Identify which cell holds the provided text, then report its (X, Y) central coordinate. 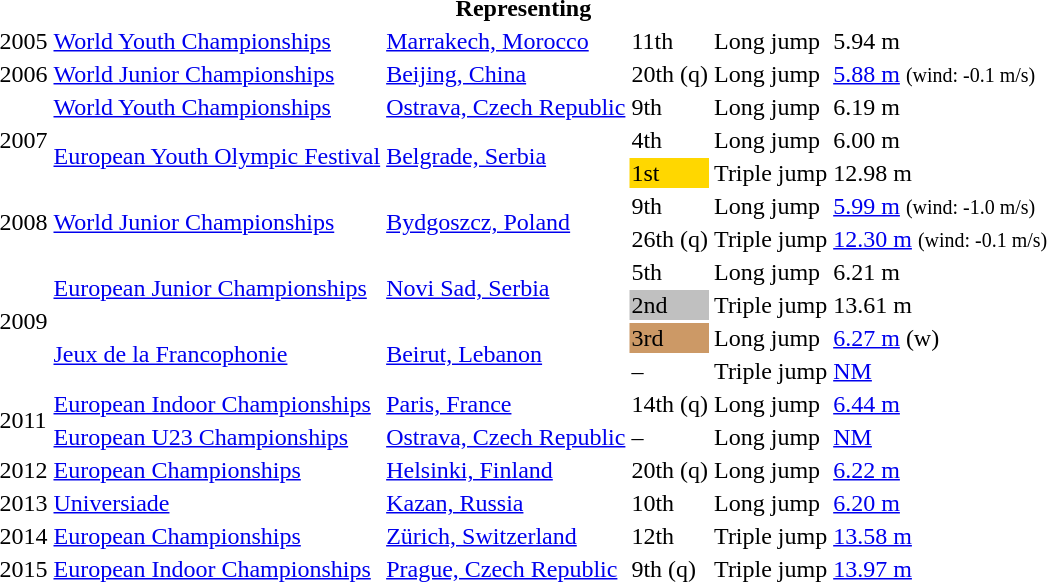
European U23 Championships (217, 437)
Jeux de la Francophonie (217, 354)
Marrakech, Morocco (506, 41)
11th (670, 41)
European Indoor Championships (217, 404)
Beijing, China (506, 74)
10th (670, 503)
14th (q) (670, 404)
Helsinki, Finland (506, 470)
European Youth Olympic Festival (217, 156)
Novi Sad, Serbia (506, 288)
Bydgoszcz, Poland (506, 222)
Zürich, Switzerland (506, 536)
Universiade (217, 503)
1st (670, 173)
Beirut, Lebanon (506, 354)
2nd (670, 305)
Belgrade, Serbia (506, 156)
26th (q) (670, 239)
4th (670, 140)
European Junior Championships (217, 288)
Kazan, Russia (506, 503)
3rd (670, 338)
5th (670, 272)
Paris, France (506, 404)
12th (670, 536)
